From the cell containing the given text, extract its center point as [X, Y] coordinate. 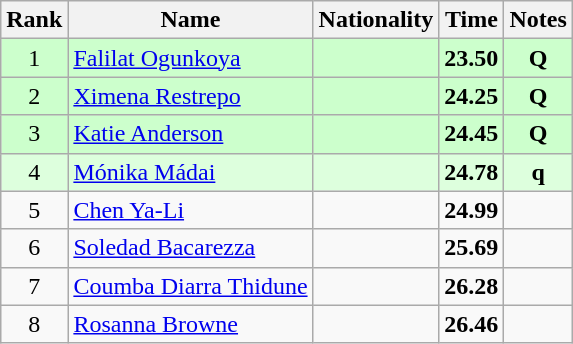
Ximena Restrepo [190, 96]
q [538, 172]
24.78 [472, 172]
Katie Anderson [190, 134]
Chen Ya-Li [190, 210]
Soledad Bacarezza [190, 248]
6 [34, 248]
2 [34, 96]
8 [34, 324]
Rosanna Browne [190, 324]
24.25 [472, 96]
26.46 [472, 324]
Time [472, 20]
26.28 [472, 286]
23.50 [472, 58]
Coumba Diarra Thidune [190, 286]
24.99 [472, 210]
Name [190, 20]
5 [34, 210]
1 [34, 58]
Rank [34, 20]
24.45 [472, 134]
Notes [538, 20]
3 [34, 134]
25.69 [472, 248]
7 [34, 286]
Nationality [376, 20]
4 [34, 172]
Falilat Ogunkoya [190, 58]
Mónika Mádai [190, 172]
